Provide the (x, y) coordinate of the cell's center where the given text is located.  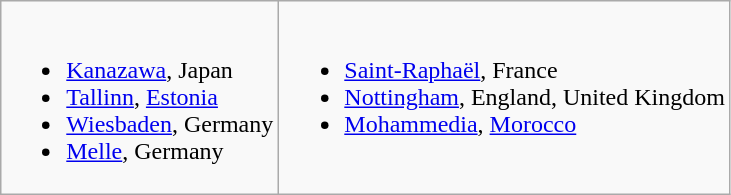
Saint-Raphaël, France Nottingham, England, United Kingdom Mohammedia, Morocco (505, 98)
Kanazawa, Japan Tallinn, Estonia Wiesbaden, Germany Melle, Germany (140, 98)
